For the text-containing cell, return its midpoint in [X, Y] coordinate format. 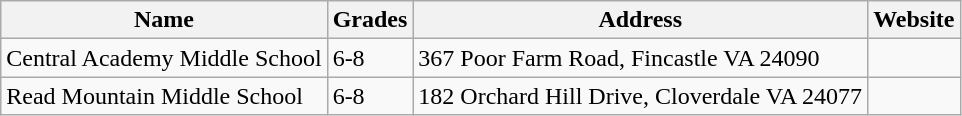
182 Orchard Hill Drive, Cloverdale VA 24077 [640, 96]
Website [914, 20]
Central Academy Middle School [164, 58]
Read Mountain Middle School [164, 96]
Address [640, 20]
Name [164, 20]
367 Poor Farm Road, Fincastle VA 24090 [640, 58]
Grades [370, 20]
